Extract the (X, Y) coordinate from the center of the cell holding the provided text.  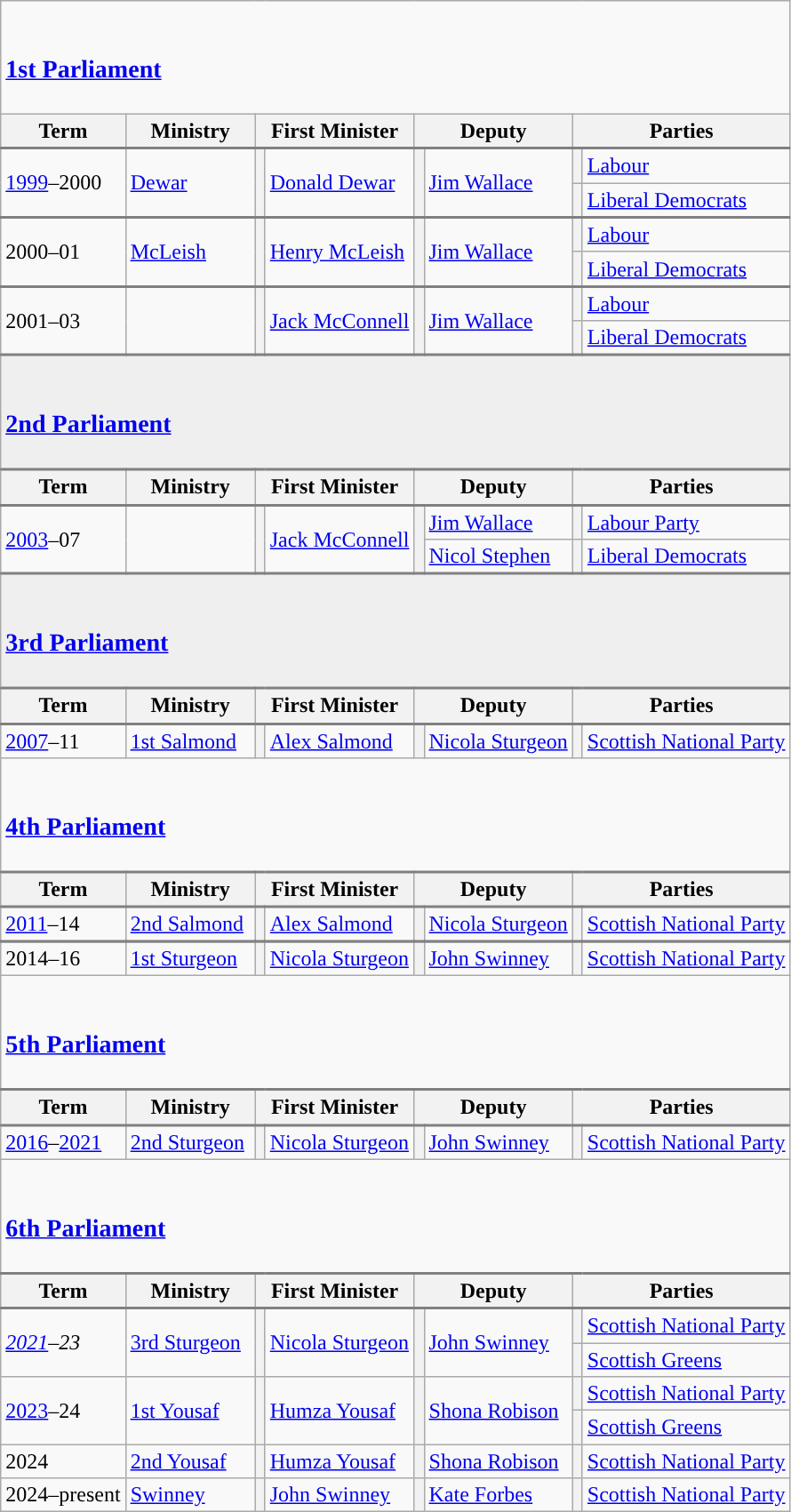
1st Yousaf (190, 1411)
2016–2021 (63, 1141)
2nd Sturgeon (190, 1141)
2nd Yousaf (190, 1461)
Kate Forbes (498, 1495)
3rd Sturgeon (190, 1342)
2007–11 (63, 741)
Donald Dewar (340, 183)
6th Parliament (395, 1216)
1st Sturgeon (190, 958)
Labour Party (686, 523)
2011–14 (63, 924)
2000–01 (63, 252)
Swinney (190, 1495)
Henry McLeish (340, 252)
3rd Parliament (395, 631)
4th Parliament (395, 815)
2003–07 (63, 540)
1st Salmond (190, 741)
2nd Salmond (190, 924)
2nd Parliament (395, 412)
2021–23 (63, 1342)
McLeish (190, 252)
2024–present (63, 1495)
2023–24 (63, 1411)
2024 (63, 1461)
Nicol Stephen (498, 556)
1999–2000 (63, 183)
Dewar (190, 183)
2014–16 (63, 958)
5th Parliament (395, 1033)
1st Parliament (395, 57)
2001–03 (63, 321)
